Detect which cell encompasses the target text, then output its (x, y) center coordinate. 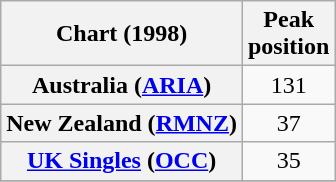
131 (288, 85)
35 (288, 161)
New Zealand (RMNZ) (122, 123)
Australia (ARIA) (122, 85)
37 (288, 123)
UK Singles (OCC) (122, 161)
Peakposition (288, 34)
Chart (1998) (122, 34)
